Provide the [X, Y] coordinate of the cell's center where the given text is located.  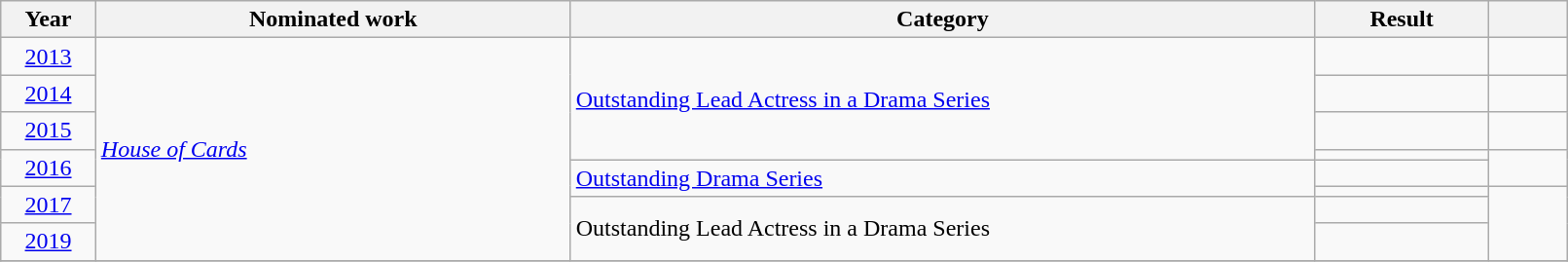
2019 [49, 242]
Result [1402, 19]
2017 [49, 205]
Nominated work [333, 19]
Category [942, 19]
2014 [49, 94]
2016 [49, 168]
House of Cards [333, 149]
2015 [49, 131]
Outstanding Drama Series [942, 178]
Year [49, 19]
2013 [49, 56]
